For the text-containing cell, return its midpoint in [x, y] coordinate format. 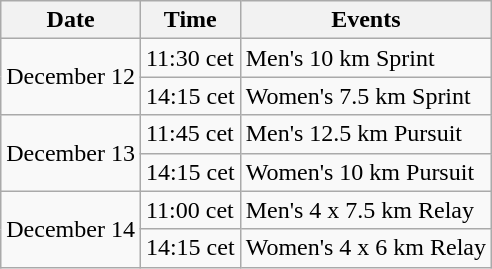
Women's 10 km Pursuit [366, 172]
Men's 10 km Sprint [366, 58]
11:45 cet [190, 134]
Men's 4 x 7.5 km Relay [366, 210]
December 14 [71, 229]
Women's 4 x 6 km Relay [366, 248]
Events [366, 20]
Time [190, 20]
Men's 12.5 km Pursuit [366, 134]
11:30 cet [190, 58]
Date [71, 20]
11:00 cet [190, 210]
December 12 [71, 77]
December 13 [71, 153]
Women's 7.5 km Sprint [366, 96]
